Identify which cell holds the provided text, then report its [X, Y] central coordinate. 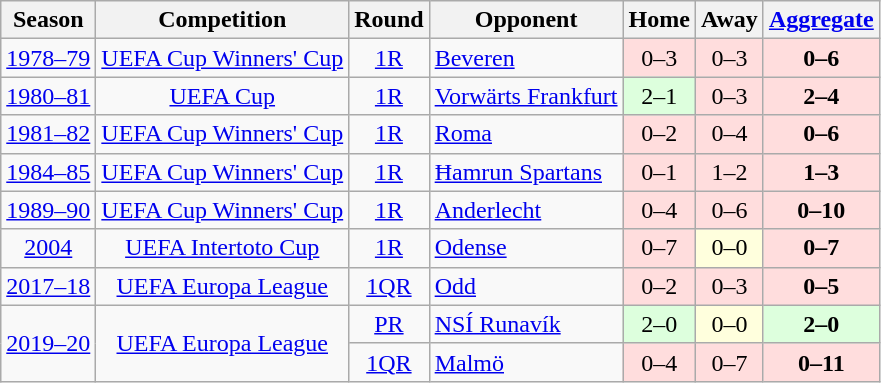
2–4 [821, 96]
1–3 [821, 172]
Anderlecht [526, 210]
Ħamrun Spartans [526, 172]
Away [729, 20]
1989–90 [48, 210]
Malmö [526, 362]
UEFA Intertoto Cup [222, 248]
2004 [48, 248]
Season [48, 20]
2019–20 [48, 343]
Round [389, 20]
Roma [526, 134]
Home [659, 20]
Competition [222, 20]
Opponent [526, 20]
UEFA Cup [222, 96]
0–11 [821, 362]
Odd [526, 286]
Odense [526, 248]
Aggregate [821, 20]
1984–85 [48, 172]
NSÍ Runavík [526, 324]
2017–18 [48, 286]
1981–82 [48, 134]
0–5 [821, 286]
Beveren [526, 58]
1–2 [729, 172]
1978–79 [48, 58]
Vorwärts Frankfurt [526, 96]
0–1 [659, 172]
0–10 [821, 210]
PR [389, 324]
1980–81 [48, 96]
2–1 [659, 96]
